For the text-containing cell, return its midpoint in [x, y] coordinate format. 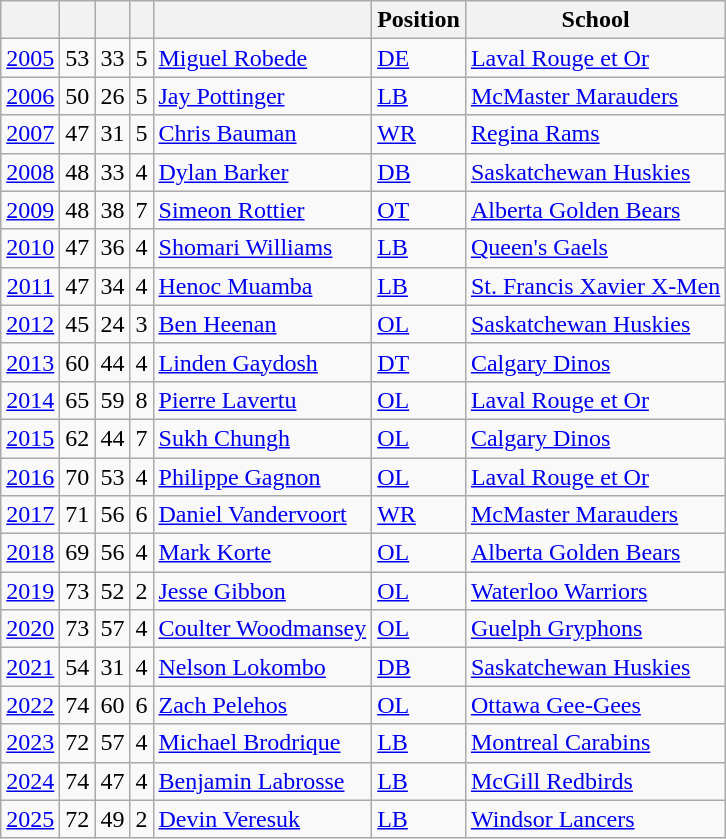
59 [112, 400]
71 [78, 515]
Regina Rams [595, 134]
Montreal Carabins [595, 743]
Nelson Lokombo [262, 667]
Ben Heenan [262, 324]
Ottawa Gee-Gees [595, 705]
Simeon Rottier [262, 210]
34 [112, 286]
Position [419, 20]
2014 [30, 400]
8 [142, 400]
2013 [30, 362]
2017 [30, 515]
Windsor Lancers [595, 819]
Chris Bauman [262, 134]
Coulter Woodmansey [262, 629]
Dylan Barker [262, 172]
45 [78, 324]
Guelph Gryphons [595, 629]
54 [78, 667]
OT [419, 210]
65 [78, 400]
Jay Pottinger [262, 96]
2018 [30, 553]
Mark Korte [262, 553]
McGill Redbirds [595, 781]
Benjamin Labrosse [262, 781]
49 [112, 819]
2016 [30, 477]
Michael Brodrique [262, 743]
Queen's Gaels [595, 248]
52 [112, 591]
2025 [30, 819]
Pierre Lavertu [262, 400]
36 [112, 248]
2024 [30, 781]
Daniel Vandervoort [262, 515]
70 [78, 477]
St. Francis Xavier X-Men [595, 286]
Jesse Gibbon [262, 591]
Devin Veresuk [262, 819]
Linden Gaydosh [262, 362]
2011 [30, 286]
62 [78, 438]
Henoc Muamba [262, 286]
26 [112, 96]
Miguel Robede [262, 58]
2006 [30, 96]
2019 [30, 591]
2022 [30, 705]
69 [78, 553]
2008 [30, 172]
2021 [30, 667]
2020 [30, 629]
Sukh Chungh [262, 438]
School [595, 20]
Waterloo Warriors [595, 591]
24 [112, 324]
Philippe Gagnon [262, 477]
2015 [30, 438]
DE [419, 58]
38 [112, 210]
50 [78, 96]
2012 [30, 324]
DT [419, 362]
2005 [30, 58]
2023 [30, 743]
Zach Pelehos [262, 705]
Shomari Williams [262, 248]
2007 [30, 134]
2009 [30, 210]
3 [142, 324]
2010 [30, 248]
